Return the [X, Y] coordinate for the center point of the cell that contains the specified text.  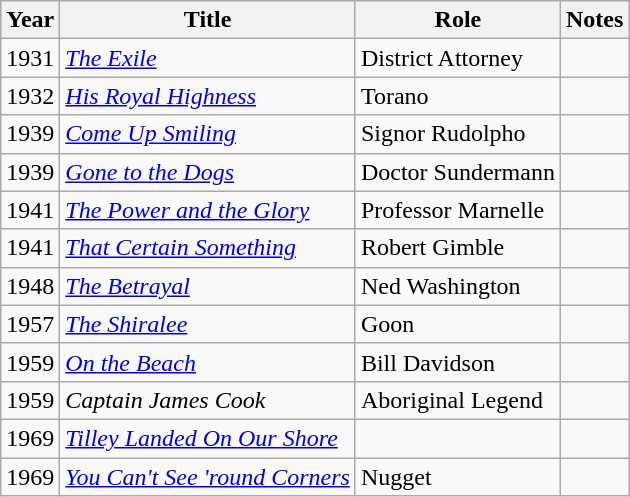
1932 [30, 96]
The Exile [208, 58]
Notes [594, 20]
Bill Davidson [458, 362]
Signor Rudolpho [458, 134]
District Attorney [458, 58]
Goon [458, 324]
Come Up Smiling [208, 134]
That Certain Something [208, 248]
The Power and the Glory [208, 210]
1931 [30, 58]
His Royal Highness [208, 96]
Nugget [458, 477]
Doctor Sundermann [458, 172]
Gone to the Dogs [208, 172]
Robert Gimble [458, 248]
Captain James Cook [208, 400]
The Betrayal [208, 286]
Torano [458, 96]
Year [30, 20]
Title [208, 20]
Role [458, 20]
Aboriginal Legend [458, 400]
The Shiralee [208, 324]
You Can't See 'round Corners [208, 477]
Tilley Landed On Our Shore [208, 438]
1948 [30, 286]
On the Beach [208, 362]
Ned Washington [458, 286]
1957 [30, 324]
Professor Marnelle [458, 210]
